Pinpoint the cell where the given text exists, returning its (x, y) midpoint coordinate. 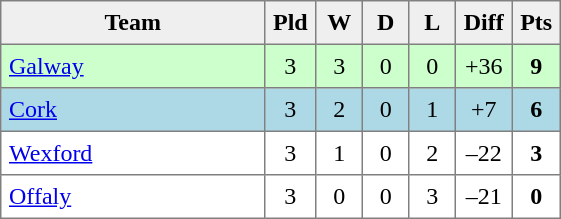
Pld (290, 23)
6 (536, 110)
+7 (483, 110)
+36 (483, 66)
–22 (483, 153)
Cork (133, 110)
Pts (536, 23)
L (432, 23)
–21 (483, 197)
Galway (133, 66)
Team (133, 23)
9 (536, 66)
Offaly (133, 197)
Diff (483, 23)
Wexford (133, 153)
D (385, 23)
W (339, 23)
